Capture the cell that displays the provided text and extract its (X, Y) central coordinate. 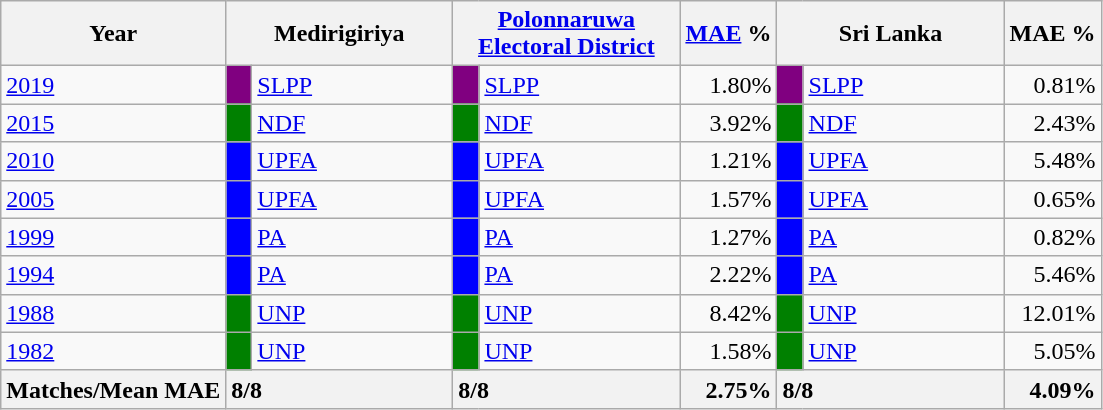
12.01% (1052, 313)
2005 (114, 199)
Polonnaruwa Electoral District (566, 34)
2019 (114, 85)
1.27% (728, 237)
2.43% (1052, 123)
5.48% (1052, 161)
5.05% (1052, 351)
0.65% (1052, 199)
Matches/Mean MAE (114, 389)
4.09% (1052, 389)
Medirigiriya (340, 34)
Year (114, 34)
3.92% (728, 123)
1999 (114, 237)
0.82% (1052, 237)
Sri Lanka (890, 34)
2.75% (728, 389)
0.81% (1052, 85)
2.22% (728, 275)
2015 (114, 123)
1982 (114, 351)
1.58% (728, 351)
1.21% (728, 161)
1988 (114, 313)
8.42% (728, 313)
1.57% (728, 199)
2010 (114, 161)
1.80% (728, 85)
5.46% (1052, 275)
1994 (114, 275)
